Return [x, y] of the center of cell containing provided text 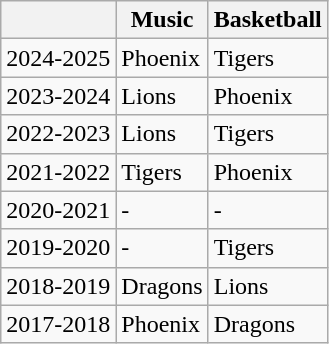
2021-2022 [58, 172]
2019-2020 [58, 248]
2018-2019 [58, 286]
2017-2018 [58, 324]
2022-2023 [58, 134]
2020-2021 [58, 210]
Music [162, 20]
Basketball [268, 20]
2023-2024 [58, 96]
2024-2025 [58, 58]
